Output the [X, Y] coordinate of the center of the cell containing the given text.  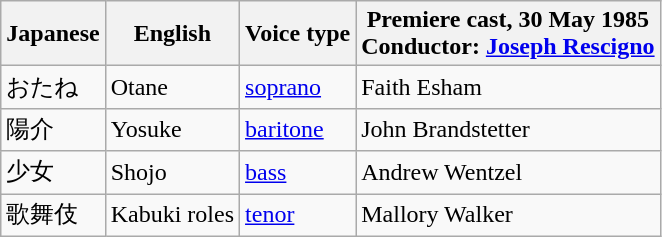
Japanese [53, 34]
Otane [172, 88]
Yosuke [172, 130]
Voice type [298, 34]
soprano [298, 88]
Faith Esham [508, 88]
English [172, 34]
おたね [53, 88]
Mallory Walker [508, 216]
歌舞伎 [53, 216]
Andrew Wentzel [508, 172]
tenor [298, 216]
John Brandstetter [508, 130]
Kabuki roles [172, 216]
bass [298, 172]
Shojo [172, 172]
baritone [298, 130]
Premiere cast, 30 May 1985Conductor: Joseph Rescigno [508, 34]
陽介 [53, 130]
少女 [53, 172]
